Output the [x, y] coordinate of the center of the cell containing the given text.  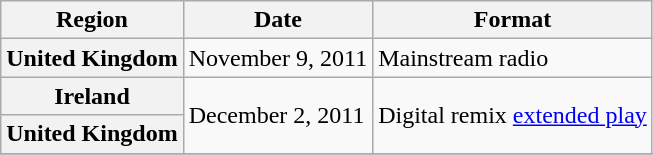
Digital remix extended play [513, 115]
November 9, 2011 [278, 58]
December 2, 2011 [278, 115]
Ireland [92, 96]
Format [513, 20]
Mainstream radio [513, 58]
Region [92, 20]
Date [278, 20]
